Search for the cell housing the specified text and yield its (X, Y) center coordinate. 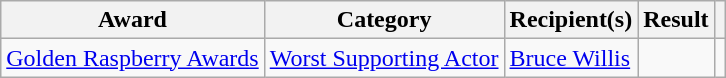
Worst Supporting Actor (384, 58)
Award (132, 20)
Golden Raspberry Awards (132, 58)
Result (676, 20)
Category (384, 20)
Recipient(s) (571, 20)
Bruce Willis (571, 58)
